Return (X, Y) of the center of cell containing provided text 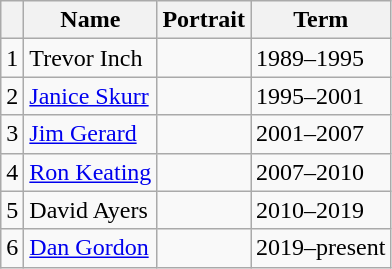
Term (321, 20)
2 (12, 96)
2007–2010 (321, 172)
1 (12, 58)
Ron Keating (90, 172)
1995–2001 (321, 96)
Janice Skurr (90, 96)
2001–2007 (321, 134)
1989–1995 (321, 58)
Trevor Inch (90, 58)
Dan Gordon (90, 248)
Name (90, 20)
2019–present (321, 248)
4 (12, 172)
6 (12, 248)
5 (12, 210)
David Ayers (90, 210)
Jim Gerard (90, 134)
2010–2019 (321, 210)
Portrait (204, 20)
3 (12, 134)
